Return [x, y] of the center of cell containing provided text 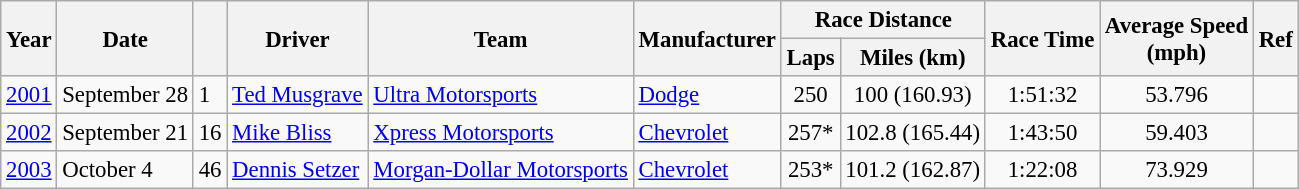
Xpress Motorsports [500, 133]
46 [210, 170]
Miles (km) [912, 58]
53.796 [1177, 95]
250 [810, 95]
59.403 [1177, 133]
Race Time [1042, 38]
Mike Bliss [298, 133]
102.8 (165.44) [912, 133]
September 21 [125, 133]
1:51:32 [1042, 95]
Race Distance [883, 20]
September 28 [125, 95]
Dennis Setzer [298, 170]
253* [810, 170]
101.2 (162.87) [912, 170]
1 [210, 95]
Driver [298, 38]
Team [500, 38]
Manufacturer [707, 38]
Date [125, 38]
257* [810, 133]
Ted Musgrave [298, 95]
16 [210, 133]
1:43:50 [1042, 133]
Ultra Motorsports [500, 95]
2002 [29, 133]
Morgan-Dollar Motorsports [500, 170]
73.929 [1177, 170]
Dodge [707, 95]
Average Speed(mph) [1177, 38]
Ref [1276, 38]
1:22:08 [1042, 170]
100 (160.93) [912, 95]
2001 [29, 95]
Laps [810, 58]
2003 [29, 170]
October 4 [125, 170]
Year [29, 38]
